Search for the cell housing the specified text and yield its (x, y) center coordinate. 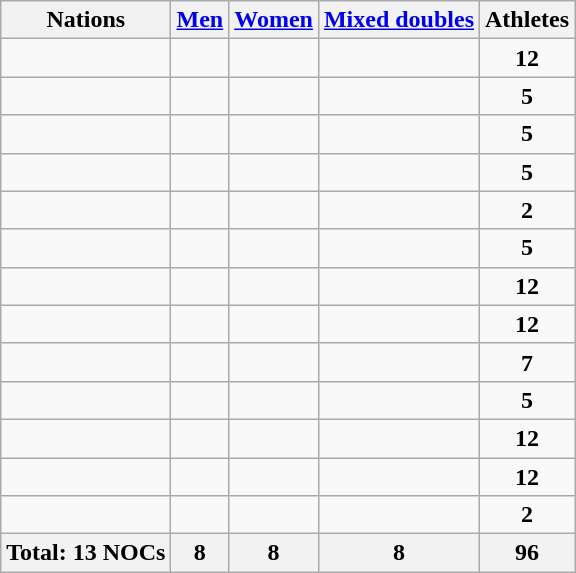
Total: 13 NOCs (86, 553)
7 (528, 362)
Men (200, 20)
Athletes (528, 20)
Women (274, 20)
Mixed doubles (398, 20)
Nations (86, 20)
96 (528, 553)
